Scan for the cell matching the given text and deliver its (x, y) coordinate at center. 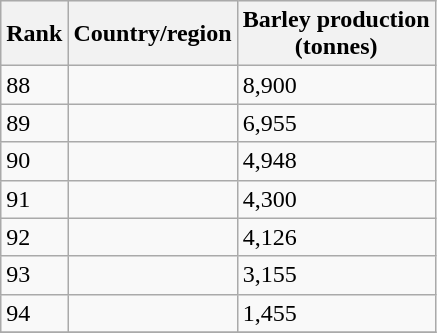
Rank (34, 34)
93 (34, 275)
4,300 (336, 199)
1,455 (336, 313)
90 (34, 161)
91 (34, 199)
89 (34, 123)
94 (34, 313)
8,900 (336, 85)
4,948 (336, 161)
4,126 (336, 237)
88 (34, 85)
6,955 (336, 123)
3,155 (336, 275)
Barley production(tonnes) (336, 34)
Country/region (152, 34)
92 (34, 237)
